Extract the (X, Y) coordinate from the center of the cell holding the provided text.  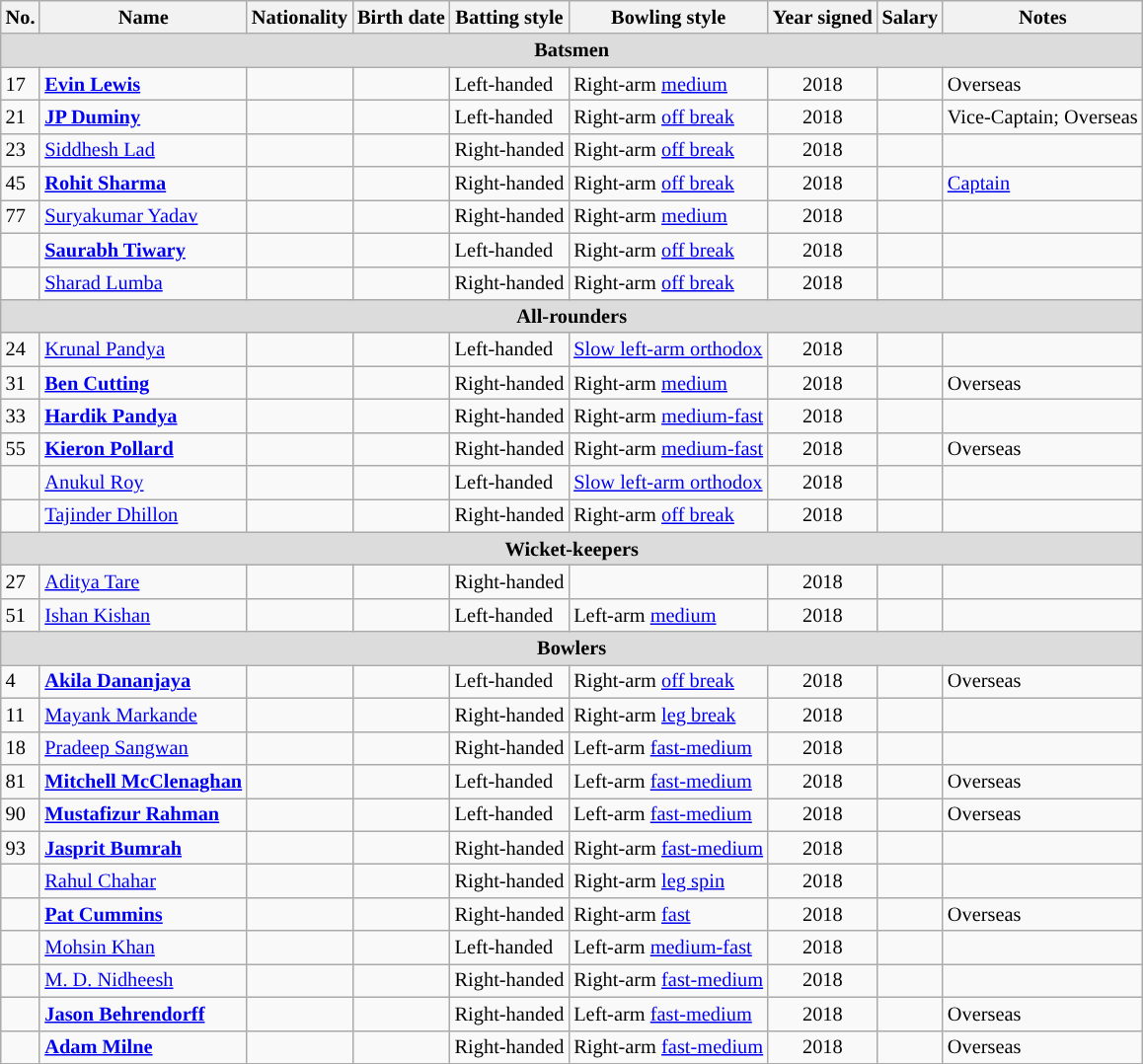
Batsmen (572, 50)
Vice-Captain; Overseas (1042, 116)
18 (21, 748)
Name (143, 17)
No. (21, 17)
21 (21, 116)
81 (21, 781)
11 (21, 715)
4 (21, 681)
Hardik Pandya (143, 416)
Adam Milne (143, 1047)
51 (21, 615)
90 (21, 814)
Anukul Roy (143, 483)
Right-arm leg break (668, 715)
Bowlers (572, 648)
Bowling style (668, 17)
Captain (1042, 184)
93 (21, 848)
33 (21, 416)
Akila Dananjaya (143, 681)
23 (21, 150)
Tajinder Dhillon (143, 515)
Ishan Kishan (143, 615)
Mustafizur Rahman (143, 814)
77 (21, 216)
All-rounders (572, 316)
24 (21, 349)
Rahul Chahar (143, 880)
Nationality (300, 17)
Notes (1042, 17)
JP Duminy (143, 116)
Mitchell McClenaghan (143, 781)
Rohit Sharma (143, 184)
Mayank Markande (143, 715)
45 (21, 184)
27 (21, 581)
Evin Lewis (143, 84)
55 (21, 449)
Right-arm leg spin (668, 880)
Birth date (401, 17)
Suryakumar Yadav (143, 216)
Jasprit Bumrah (143, 848)
Mohsin Khan (143, 948)
Left-arm medium (668, 615)
Pradeep Sangwan (143, 748)
Kieron Pollard (143, 449)
17 (21, 84)
Krunal Pandya (143, 349)
Siddhesh Lad (143, 150)
Ben Cutting (143, 383)
Salary (910, 17)
Jason Behrendorff (143, 1014)
Right-arm fast (668, 914)
Saurabh Tiwary (143, 250)
Sharad Lumba (143, 283)
Batting style (509, 17)
Wicket-keepers (572, 549)
Year signed (823, 17)
M. D. Nidheesh (143, 980)
Left-arm medium-fast (668, 948)
Pat Cummins (143, 914)
Aditya Tare (143, 581)
31 (21, 383)
